Locate the cell with the specified text and output its (X, Y) center coordinate. 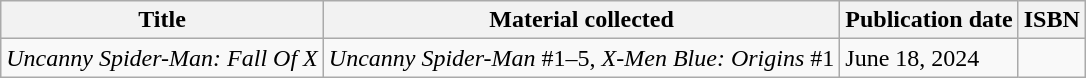
ISBN (1052, 20)
Material collected (581, 20)
Title (162, 20)
Uncanny Spider-Man #1–5, X-Men Blue: Origins #1 (581, 58)
Uncanny Spider-Man: Fall Of X (162, 58)
June 18, 2024 (929, 58)
Publication date (929, 20)
